From the cell containing the given text, extract its center point as [x, y] coordinate. 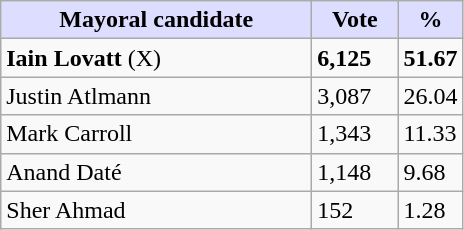
Vote [355, 20]
3,087 [355, 96]
Iain Lovatt (X) [156, 58]
1,148 [355, 172]
1.28 [430, 210]
51.67 [430, 58]
1,343 [355, 134]
Mark Carroll [156, 134]
152 [355, 210]
9.68 [430, 172]
% [430, 20]
Mayoral candidate [156, 20]
11.33 [430, 134]
Sher Ahmad [156, 210]
26.04 [430, 96]
Justin Atlmann [156, 96]
Anand Daté [156, 172]
6,125 [355, 58]
